Scan for the cell matching the given text and deliver its [x, y] coordinate at center. 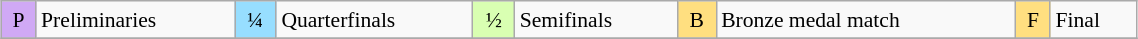
F [1032, 20]
Semifinals [596, 20]
Final [1094, 20]
½ [494, 20]
Bronze medal match [866, 20]
B [696, 20]
¼ [256, 20]
Quarterfinals [374, 20]
P [18, 20]
Preliminaries [136, 20]
